Find where the given text appears and provide that cell's center as [x, y] coordinate. 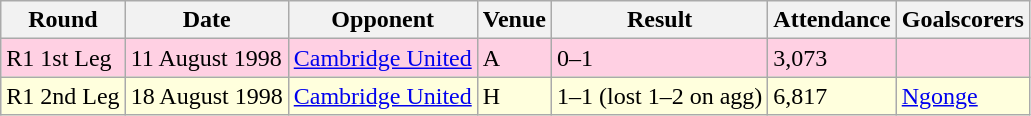
Result [659, 20]
Ngonge [962, 96]
Venue [514, 20]
18 August 1998 [206, 96]
R1 1st Leg [63, 58]
Date [206, 20]
3,073 [832, 58]
Opponent [382, 20]
Goalscorers [962, 20]
R1 2nd Leg [63, 96]
Round [63, 20]
0–1 [659, 58]
A [514, 58]
Attendance [832, 20]
11 August 1998 [206, 58]
6,817 [832, 96]
H [514, 96]
1–1 (lost 1–2 on agg) [659, 96]
